Pinpoint the cell where the given text exists, returning its (x, y) midpoint coordinate. 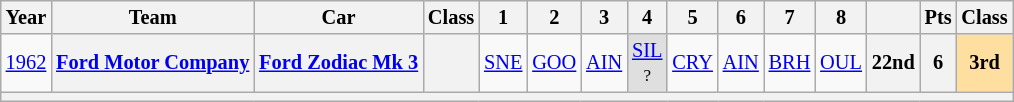
SIL? (647, 63)
4 (647, 17)
Ford Motor Company (152, 63)
8 (841, 17)
5 (692, 17)
2 (554, 17)
Year (26, 17)
CRY (692, 63)
22nd (894, 63)
SNE (503, 63)
BRH (790, 63)
3rd (984, 63)
GOO (554, 63)
1 (503, 17)
1962 (26, 63)
3 (604, 17)
7 (790, 17)
Pts (938, 17)
Team (152, 17)
OUL (841, 63)
Ford Zodiac Mk 3 (338, 63)
Car (338, 17)
